Return [x, y] of the center of cell containing provided text 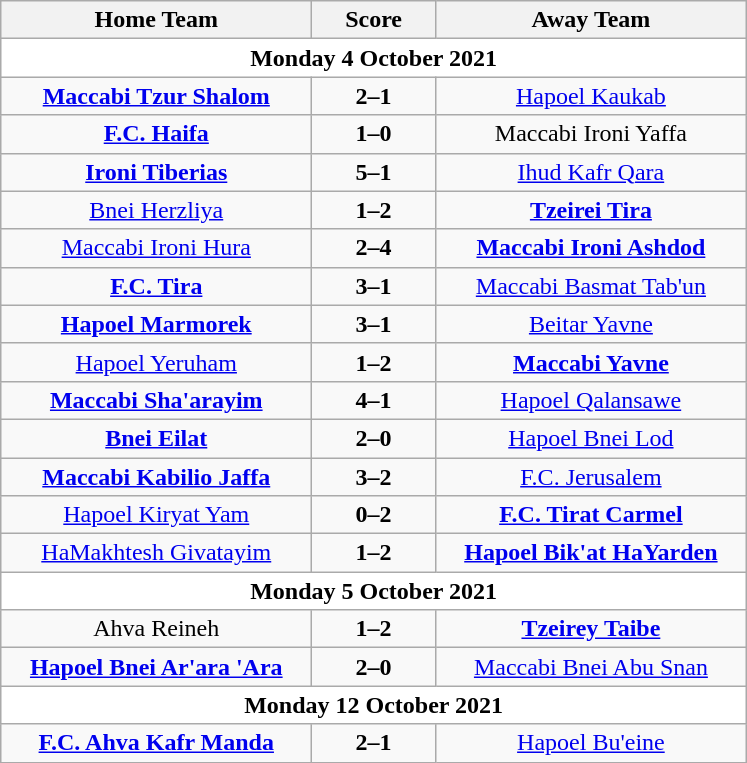
Hapoel Bik'at HaYarden [590, 553]
4–1 [374, 400]
Monday 4 October 2021 [374, 58]
Beitar Yavne [590, 324]
Hapoel Kaukab [590, 96]
2–4 [374, 248]
Maccabi Bnei Abu Snan [590, 667]
Ahva Reineh [156, 629]
Hapoel Bu'eine [590, 743]
5–1 [374, 172]
F.C. Ahva Kafr Manda [156, 743]
Bnei Herzliya [156, 210]
Hapoel Marmorek [156, 324]
Ihud Kafr Qara [590, 172]
0–2 [374, 515]
F.C. Tira [156, 286]
Bnei Eilat [156, 438]
Tzeirey Taibe [590, 629]
F.C. Haifa [156, 134]
Score [374, 20]
Monday 5 October 2021 [374, 591]
Maccabi Tzur Shalom [156, 96]
HaMakhtesh Givatayim [156, 553]
Home Team [156, 20]
Hapoel Yeruham [156, 362]
Ironi Tiberias [156, 172]
Away Team [590, 20]
F.C. Tirat Carmel [590, 515]
Maccabi Basmat Tab'un [590, 286]
Hapoel Bnei Ar'ara 'Ara [156, 667]
3–2 [374, 477]
Hapoel Kiryat Yam [156, 515]
Monday 12 October 2021 [374, 705]
Maccabi Yavne [590, 362]
Tzeirei Tira [590, 210]
F.C. Jerusalem [590, 477]
Maccabi Sha'arayim [156, 400]
Hapoel Qalansawe [590, 400]
Maccabi Ironi Ashdod [590, 248]
Maccabi Ironi Yaffa [590, 134]
1–0 [374, 134]
Maccabi Ironi Hura [156, 248]
Maccabi Kabilio Jaffa [156, 477]
Hapoel Bnei Lod [590, 438]
